Detect which cell encompasses the target text, then output its [x, y] center coordinate. 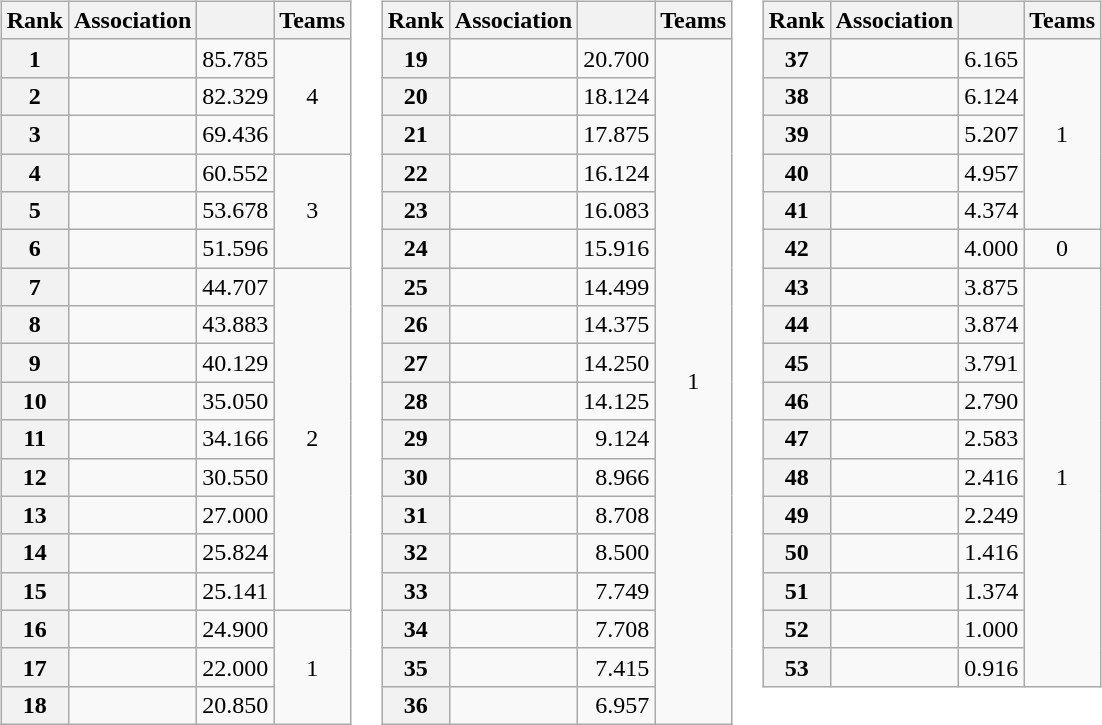
24.900 [236, 629]
43.883 [236, 325]
14 [34, 553]
82.329 [236, 96]
45 [796, 363]
28 [416, 401]
7.415 [616, 667]
18 [34, 705]
21 [416, 134]
6 [34, 249]
51 [796, 591]
15 [34, 591]
52 [796, 629]
18.124 [616, 96]
37 [796, 58]
4.000 [992, 249]
2.790 [992, 401]
7.708 [616, 629]
12 [34, 477]
43 [796, 287]
1.000 [992, 629]
46 [796, 401]
34 [416, 629]
44 [796, 325]
53.678 [236, 211]
35.050 [236, 401]
40 [796, 173]
14.125 [616, 401]
33 [416, 591]
44.707 [236, 287]
85.785 [236, 58]
30 [416, 477]
48 [796, 477]
3.791 [992, 363]
50 [796, 553]
22.000 [236, 667]
34.166 [236, 439]
47 [796, 439]
20 [416, 96]
6.957 [616, 705]
42 [796, 249]
10 [34, 401]
41 [796, 211]
23 [416, 211]
3.875 [992, 287]
16 [34, 629]
38 [796, 96]
32 [416, 553]
22 [416, 173]
14.499 [616, 287]
2.583 [992, 439]
36 [416, 705]
14.375 [616, 325]
0.916 [992, 667]
3.874 [992, 325]
16.124 [616, 173]
35 [416, 667]
5.207 [992, 134]
4.374 [992, 211]
53 [796, 667]
2.416 [992, 477]
8.966 [616, 477]
20.700 [616, 58]
9 [34, 363]
25 [416, 287]
5 [34, 211]
30.550 [236, 477]
6.124 [992, 96]
20.850 [236, 705]
24 [416, 249]
1.416 [992, 553]
15.916 [616, 249]
6.165 [992, 58]
39 [796, 134]
11 [34, 439]
40.129 [236, 363]
2.249 [992, 515]
19 [416, 58]
16.083 [616, 211]
26 [416, 325]
8.500 [616, 553]
51.596 [236, 249]
25.141 [236, 591]
27 [416, 363]
49 [796, 515]
25.824 [236, 553]
7 [34, 287]
31 [416, 515]
0 [1062, 249]
69.436 [236, 134]
8 [34, 325]
1.374 [992, 591]
4.957 [992, 173]
13 [34, 515]
14.250 [616, 363]
17 [34, 667]
60.552 [236, 173]
7.749 [616, 591]
29 [416, 439]
27.000 [236, 515]
8.708 [616, 515]
17.875 [616, 134]
9.124 [616, 439]
